Capture the cell that displays the provided text and extract its (X, Y) central coordinate. 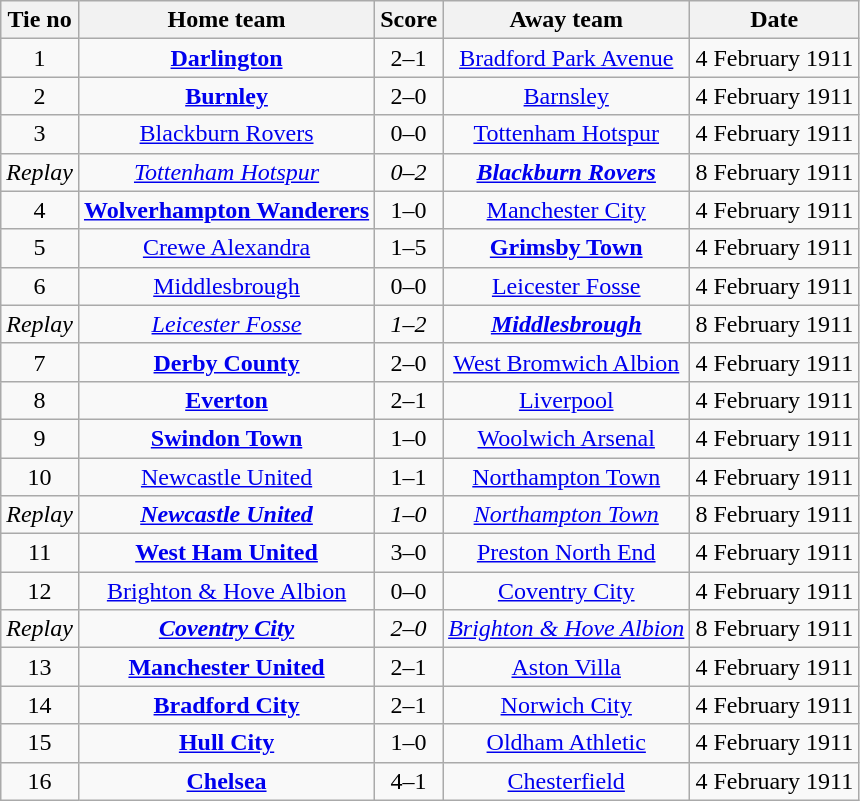
10 (40, 477)
Crewe Alexandra (226, 248)
Bradford Park Avenue (566, 58)
Manchester United (226, 667)
15 (40, 743)
4–1 (409, 781)
Hull City (226, 743)
1–1 (409, 477)
13 (40, 667)
Bradford City (226, 705)
Swindon Town (226, 438)
Aston Villa (566, 667)
1 (40, 58)
Chesterfield (566, 781)
5 (40, 248)
Everton (226, 400)
1–2 (409, 324)
Darlington (226, 58)
0–2 (409, 172)
Manchester City (566, 210)
11 (40, 553)
Burnley (226, 96)
Chelsea (226, 781)
Derby County (226, 362)
8 (40, 400)
Preston North End (566, 553)
4 (40, 210)
Home team (226, 20)
2 (40, 96)
Woolwich Arsenal (566, 438)
16 (40, 781)
12 (40, 591)
West Bromwich Albion (566, 362)
Norwich City (566, 705)
14 (40, 705)
Liverpool (566, 400)
West Ham United (226, 553)
Away team (566, 20)
Date (774, 20)
9 (40, 438)
3 (40, 134)
Wolverhampton Wanderers (226, 210)
Grimsby Town (566, 248)
Tie no (40, 20)
7 (40, 362)
Score (409, 20)
3–0 (409, 553)
6 (40, 286)
Barnsley (566, 96)
1–5 (409, 248)
Oldham Athletic (566, 743)
